Return the [x, y] coordinate for the center point of the cell that contains the specified text.  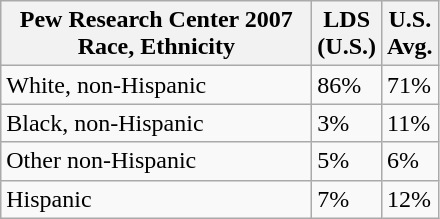
LDS (U.S.) [347, 34]
3% [347, 123]
Pew Research Center 2007 Race, Ethnicity [156, 34]
6% [410, 161]
Other non-Hispanic [156, 161]
U.S. Avg. [410, 34]
Black, non-Hispanic [156, 123]
White, non-Hispanic [156, 85]
71% [410, 85]
12% [410, 199]
86% [347, 85]
5% [347, 161]
Hispanic [156, 199]
11% [410, 123]
7% [347, 199]
